Capture the cell that displays the provided text and extract its (x, y) central coordinate. 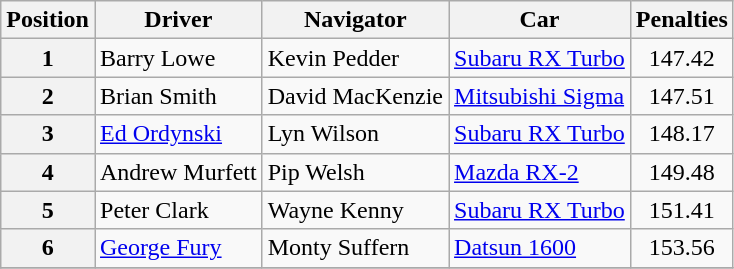
Wayne Kenny (355, 210)
151.41 (682, 210)
Driver (178, 20)
2 (48, 96)
Car (540, 20)
Brian Smith (178, 96)
George Fury (178, 248)
Position (48, 20)
153.56 (682, 248)
Andrew Murfett (178, 172)
Navigator (355, 20)
147.51 (682, 96)
Pip Welsh (355, 172)
147.42 (682, 58)
Mazda RX-2 (540, 172)
Penalties (682, 20)
4 (48, 172)
Mitsubishi Sigma (540, 96)
1 (48, 58)
Kevin Pedder (355, 58)
Ed Ordynski (178, 134)
3 (48, 134)
149.48 (682, 172)
David MacKenzie (355, 96)
148.17 (682, 134)
Barry Lowe (178, 58)
Peter Clark (178, 210)
Monty Suffern (355, 248)
Datsun 1600 (540, 248)
6 (48, 248)
5 (48, 210)
Lyn Wilson (355, 134)
